From the cell containing the given text, extract its center point as (x, y) coordinate. 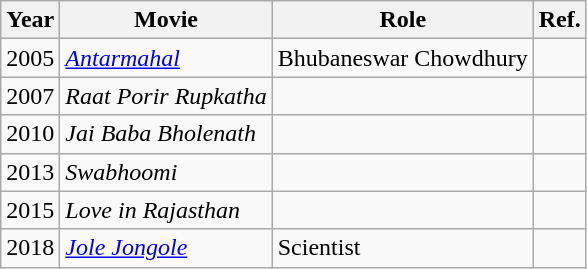
2013 (30, 172)
Love in Rajasthan (166, 210)
Jai Baba Bholenath (166, 134)
2005 (30, 58)
Ref. (560, 20)
Year (30, 20)
Bhubaneswar Chowdhury (402, 58)
2010 (30, 134)
2018 (30, 248)
Swabhoomi (166, 172)
Scientist (402, 248)
2015 (30, 210)
2007 (30, 96)
Role (402, 20)
Antarmahal (166, 58)
Movie (166, 20)
Raat Porir Rupkatha (166, 96)
Jole Jongole (166, 248)
